Find where the given text appears and provide that cell's center as (x, y) coordinate. 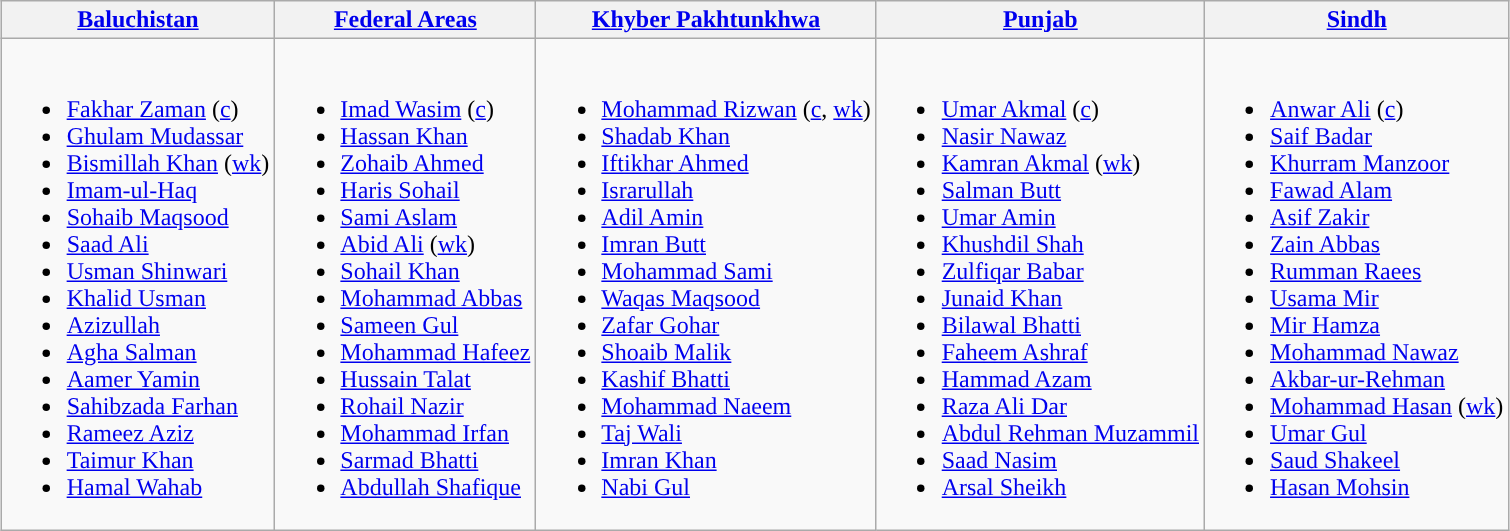
Khyber Pakhtunkhwa (706, 20)
Federal Areas (406, 20)
Punjab (1040, 20)
Baluchistan (138, 20)
Sindh (1357, 20)
